Return [x, y] of the center of cell containing provided text 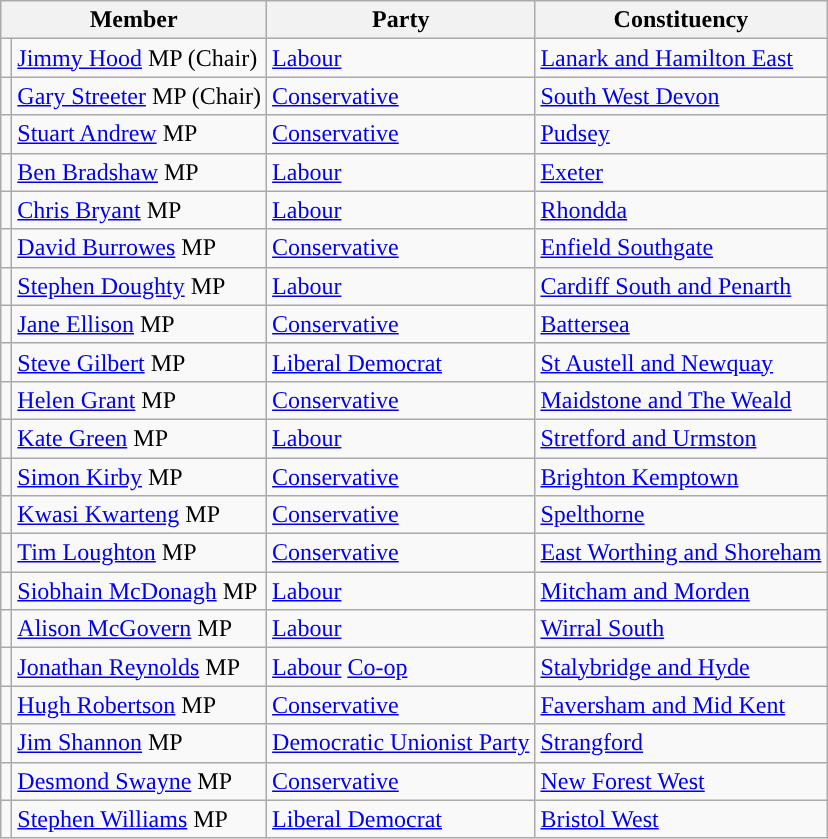
Alison McGovern MP [140, 629]
Stalybridge and Hyde [681, 667]
Exeter [681, 172]
Kate Green MP [140, 438]
Strangford [681, 743]
Jonathan Reynolds MP [140, 667]
South West Devon [681, 96]
Battersea [681, 324]
Lanark and Hamilton East [681, 58]
David Burrowes MP [140, 248]
Steve Gilbert MP [140, 362]
Siobhain McDonagh MP [140, 591]
Rhondda [681, 210]
Kwasi Kwarteng MP [140, 515]
Bristol West [681, 819]
Stephen Williams MP [140, 819]
Jim Shannon MP [140, 743]
Wirral South [681, 629]
Labour Co-op [401, 667]
East Worthing and Shoreham [681, 553]
Spelthorne [681, 515]
Stretford and Urmston [681, 438]
Cardiff South and Penarth [681, 286]
Stephen Doughty MP [140, 286]
Gary Streeter MP (Chair) [140, 96]
Constituency [681, 20]
Helen Grant MP [140, 400]
Simon Kirby MP [140, 477]
Maidstone and The Weald [681, 400]
Party [401, 20]
Enfield Southgate [681, 248]
Chris Bryant MP [140, 210]
Ben Bradshaw MP [140, 172]
Pudsey [681, 134]
Faversham and Mid Kent [681, 705]
Hugh Robertson MP [140, 705]
Member [134, 20]
Brighton Kemptown [681, 477]
New Forest West [681, 781]
St Austell and Newquay [681, 362]
Desmond Swayne MP [140, 781]
Tim Loughton MP [140, 553]
Stuart Andrew MP [140, 134]
Jimmy Hood MP (Chair) [140, 58]
Democratic Unionist Party [401, 743]
Jane Ellison MP [140, 324]
Mitcham and Morden [681, 591]
